Return [X, Y] of the center of cell containing provided text 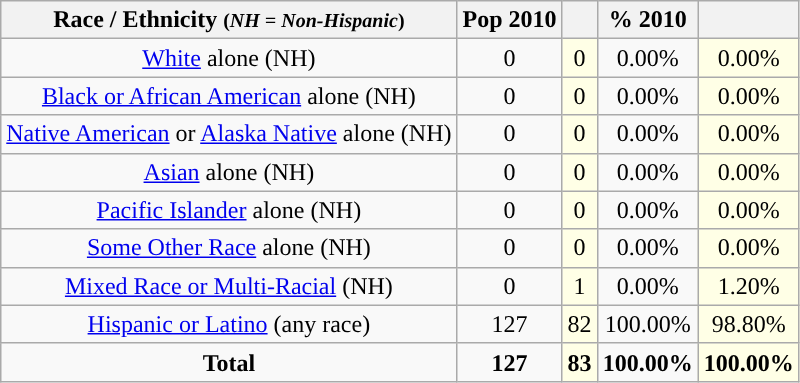
Total [229, 362]
Pacific Islander alone (NH) [229, 210]
Native American or Alaska Native alone (NH) [229, 134]
Asian alone (NH) [229, 172]
Race / Ethnicity (NH = Non-Hispanic) [229, 20]
82 [580, 324]
Pop 2010 [510, 20]
Hispanic or Latino (any race) [229, 324]
Black or African American alone (NH) [229, 96]
Some Other Race alone (NH) [229, 248]
White alone (NH) [229, 58]
98.80% [748, 324]
Mixed Race or Multi-Racial (NH) [229, 286]
83 [580, 362]
1 [580, 286]
1.20% [748, 286]
% 2010 [648, 20]
